Search for the cell housing the specified text and yield its (X, Y) center coordinate. 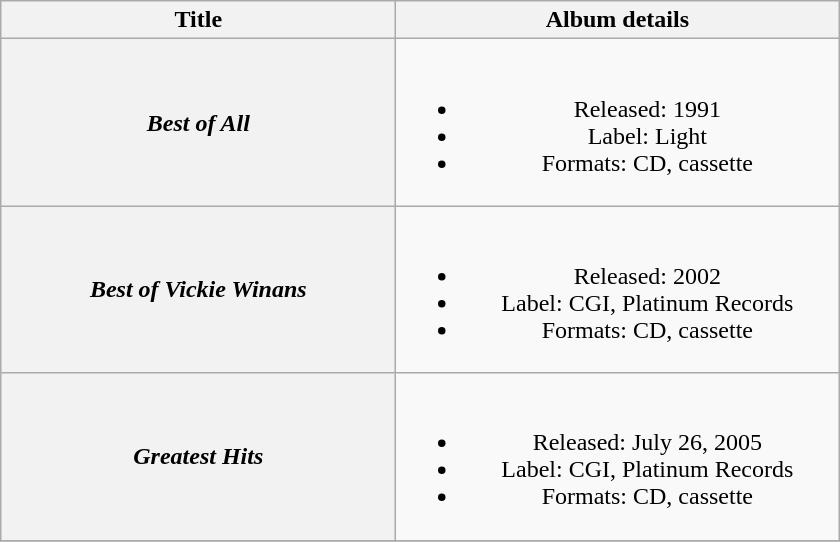
Released: 2002Label: CGI, Platinum RecordsFormats: CD, cassette (618, 290)
Album details (618, 20)
Title (198, 20)
Released: July 26, 2005Label: CGI, Platinum RecordsFormats: CD, cassette (618, 456)
Best of All (198, 122)
Greatest Hits (198, 456)
Released: 1991Label: LightFormats: CD, cassette (618, 122)
Best of Vickie Winans (198, 290)
